Scan for the cell matching the given text and deliver its [x, y] coordinate at center. 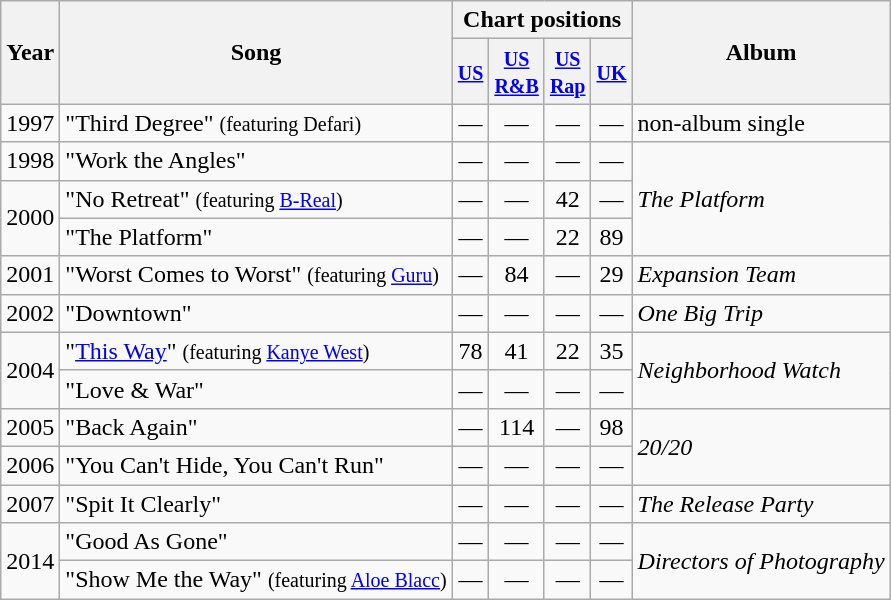
non-album single [761, 123]
78 [470, 351]
84 [517, 275]
Album [761, 52]
2001 [30, 275]
2005 [30, 427]
The Release Party [761, 503]
The Platform [761, 199]
114 [517, 427]
2006 [30, 465]
US [470, 72]
2002 [30, 313]
One Big Trip [761, 313]
1997 [30, 123]
"Downtown" [256, 313]
2014 [30, 561]
1998 [30, 161]
"This Way" (featuring Kanye West) [256, 351]
USR&B [517, 72]
2000 [30, 218]
Song [256, 52]
"You Can't Hide, You Can't Run" [256, 465]
2004 [30, 370]
"Good As Gone" [256, 542]
"Worst Comes to Worst" (featuring Guru) [256, 275]
"No Retreat" (featuring B-Real) [256, 199]
USRap [568, 72]
"Back Again" [256, 427]
Directors of Photography [761, 561]
20/20 [761, 446]
42 [568, 199]
Chart positions [542, 20]
35 [612, 351]
"Third Degree" (featuring Defari) [256, 123]
"Show Me the Way" (featuring Aloe Blacc) [256, 580]
"Work the Angles" [256, 161]
Neighborhood Watch [761, 370]
29 [612, 275]
89 [612, 237]
"Love & War" [256, 389]
2007 [30, 503]
UK [612, 72]
98 [612, 427]
"Spit It Clearly" [256, 503]
Expansion Team [761, 275]
Year [30, 52]
41 [517, 351]
"The Platform" [256, 237]
